Find where the given text appears and provide that cell's center as [X, Y] coordinate. 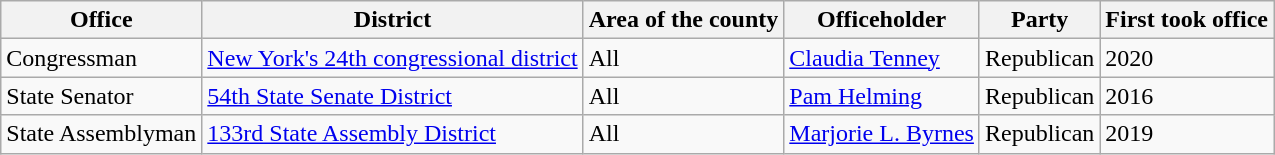
First took office [1187, 20]
2016 [1187, 96]
133rd State Assembly District [392, 134]
2020 [1187, 58]
Party [1039, 20]
Officeholder [882, 20]
Marjorie L. Byrnes [882, 134]
54th State Senate District [392, 96]
State Assemblyman [102, 134]
State Senator [102, 96]
Area of the county [684, 20]
Congressman [102, 58]
Office [102, 20]
District [392, 20]
Claudia Tenney [882, 58]
Pam Helming [882, 96]
2019 [1187, 134]
New York's 24th congressional district [392, 58]
